Extract the (x, y) coordinate from the center of the cell holding the provided text.  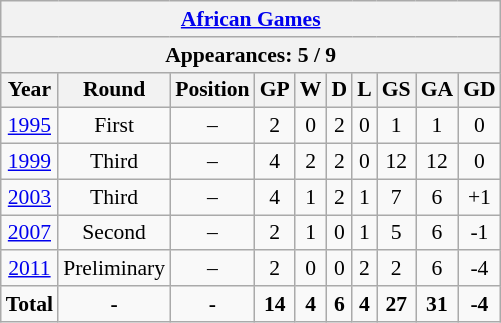
Year (30, 90)
14 (275, 304)
1995 (30, 126)
GA (438, 90)
1999 (30, 162)
Position (212, 90)
GS (396, 90)
African Games (251, 19)
2007 (30, 233)
L (364, 90)
Round (114, 90)
GP (275, 90)
-1 (480, 233)
+1 (480, 197)
Total (30, 304)
2003 (30, 197)
Appearances: 5 / 9 (251, 55)
27 (396, 304)
First (114, 126)
D (339, 90)
7 (396, 197)
5 (396, 233)
GD (480, 90)
W (311, 90)
Second (114, 233)
Preliminary (114, 269)
2011 (30, 269)
31 (438, 304)
